Capture the cell that displays the provided text and extract its [x, y] central coordinate. 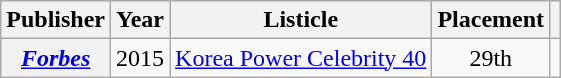
Forbes [56, 58]
29th [491, 58]
Placement [491, 20]
Korea Power Celebrity 40 [301, 58]
Year [140, 20]
2015 [140, 58]
Listicle [301, 20]
Publisher [56, 20]
